Capture the cell that displays the provided text and extract its [x, y] central coordinate. 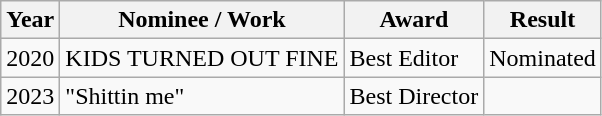
Award [414, 20]
2020 [30, 58]
Best Editor [414, 58]
Result [543, 20]
Nominee / Work [202, 20]
KIDS TURNED OUT FINE [202, 58]
Nominated [543, 58]
2023 [30, 96]
Best Director [414, 96]
Year [30, 20]
"Shittin me" [202, 96]
